For the text-containing cell, return its midpoint in [X, Y] coordinate format. 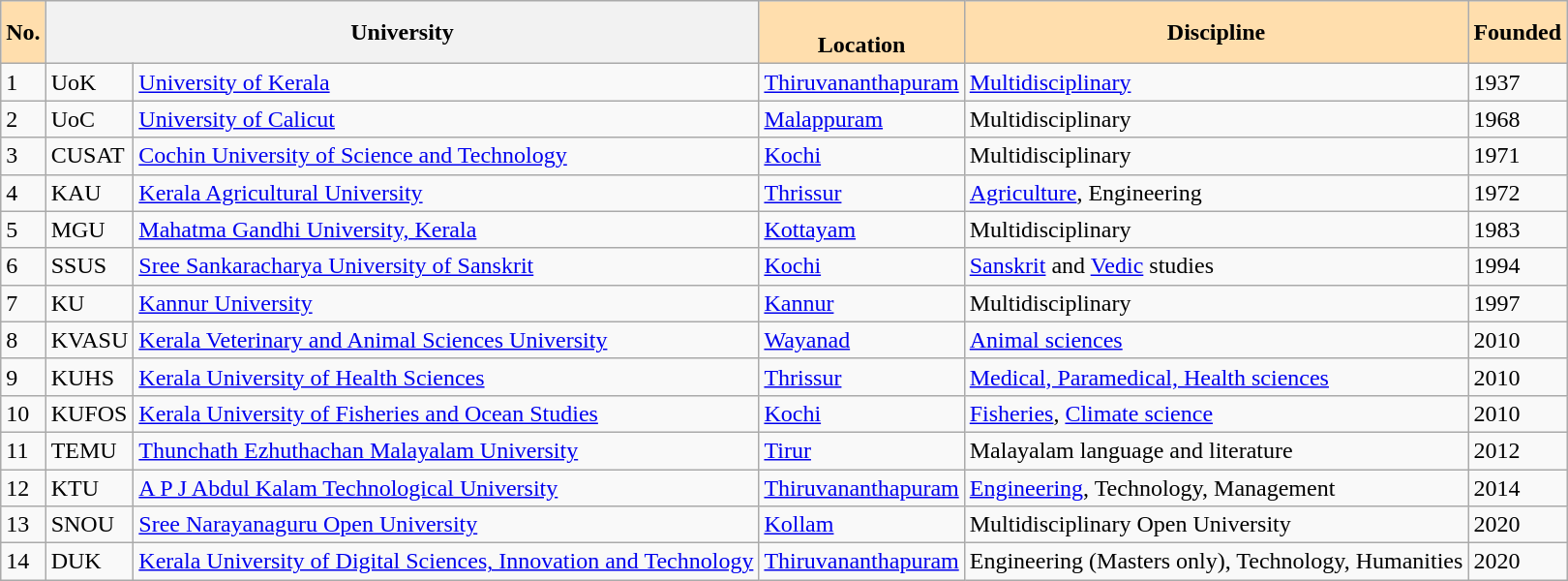
3 [23, 156]
Location [861, 33]
Malappuram [861, 119]
Kerala University of Health Sciences [446, 377]
Kollam [861, 525]
1997 [1518, 303]
Kannur University [446, 303]
UoC [89, 119]
KUFOS [89, 413]
Founded [1518, 33]
Discipline [1216, 33]
Malayalam language and literature [1216, 450]
SNOU [89, 525]
5 [23, 229]
10 [23, 413]
University of Calicut [446, 119]
UoK [89, 82]
14 [23, 562]
4 [23, 193]
12 [23, 487]
Sanskrit and Vedic studies [1216, 266]
1 [23, 82]
DUK [89, 562]
Animal sciences [1216, 340]
MGU [89, 229]
KUHS [89, 377]
Kerala Veterinary and Animal Sciences University [446, 340]
KVASU [89, 340]
2012 [1518, 450]
7 [23, 303]
1972 [1518, 193]
KU [89, 303]
1994 [1518, 266]
Sree Sankaracharya University of Sanskrit [446, 266]
11 [23, 450]
KTU [89, 487]
9 [23, 377]
Kannur [861, 303]
1983 [1518, 229]
Thunchath Ezhuthachan Malayalam University [446, 450]
CUSAT [89, 156]
TEMU [89, 450]
No. [23, 33]
Engineering (Masters only), Technology, Humanities [1216, 562]
University [403, 33]
Kerala University of Digital Sciences, Innovation and Technology [446, 562]
1971 [1518, 156]
Cochin University of Science and Technology [446, 156]
Engineering, Technology, Management [1216, 487]
Agriculture, Engineering [1216, 193]
Multidisciplinary Open University [1216, 525]
University of Kerala [446, 82]
Sree Narayanaguru Open University [446, 525]
Mahatma Gandhi University, Kerala [446, 229]
13 [23, 525]
Kerala Agricultural University [446, 193]
8 [23, 340]
2 [23, 119]
Fisheries, Climate science [1216, 413]
Medical, Paramedical, Health sciences [1216, 377]
Tirur [861, 450]
SSUS [89, 266]
1968 [1518, 119]
Kottayam [861, 229]
6 [23, 266]
1937 [1518, 82]
KAU [89, 193]
Wayanad [861, 340]
Kerala University of Fisheries and Ocean Studies [446, 413]
A P J Abdul Kalam Technological University [446, 487]
2014 [1518, 487]
